Detect which cell encompasses the target text, then output its (X, Y) center coordinate. 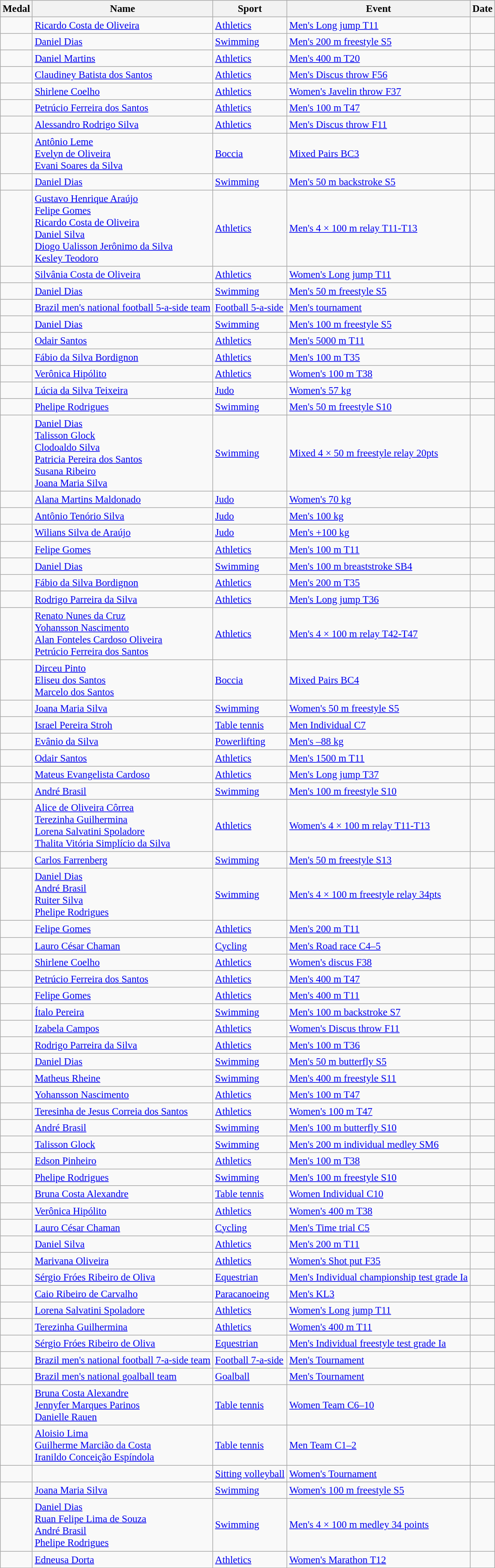
Men's Long jump T36 (379, 599)
Israel Pereira Stroh (123, 725)
Wilians Silva de Araújo (123, 533)
Men's +100 kg (379, 533)
Sport (250, 9)
Football 7-a-side (250, 1360)
Men's Discus throw F56 (379, 75)
Men's Individual championship test grade Ia (379, 1277)
Medal (17, 9)
Marivana Oliveira (123, 1261)
Men's 4 × 100 m relay T42-T47 (379, 634)
Men's 100 m T35 (379, 357)
Women's Discus throw F11 (379, 1029)
Women's 70 kg (379, 500)
Men's 200 m freestyle S5 (379, 42)
Men's Time trial C5 (379, 1228)
Goalball (250, 1377)
Sitting volleyball (250, 1474)
Men's KL3 (379, 1294)
Men's 50 m butterfly S5 (379, 1062)
Women's discus F38 (379, 962)
Antônio Tenório Silva (123, 516)
Date (483, 9)
Bruna Costa AlexandreJennyfer Marques ParinosDanielle Rauen (123, 1405)
Men's 100 m butterfly S10 (379, 1128)
Men's 50 m freestyle S10 (379, 407)
Paracanoeing (250, 1294)
Men's –88 kg (379, 742)
Women's 4 × 100 m relay T11-T13 (379, 825)
Mixed 4 × 50 m freestyle relay 20pts (379, 453)
Men's 400 m T11 (379, 995)
Men's 4 × 100 m medley 34 points (379, 1525)
Mateus Evangelista Cardoso (123, 775)
Alice de Oliveira CôrreaTerezinha GuilherminaLorena Salvatini SpoladoreThalita Vitória Simplício da Silva (123, 825)
Antônio LemeEvelyn de OliveiraEvani Soares da Silva (123, 153)
Women's 50 m freestyle S5 (379, 709)
Men's 200 m T35 (379, 582)
Men's 50 m backstroke S5 (379, 182)
Ricardo Costa de Oliveira (123, 26)
Men's 100 m breaststroke SB4 (379, 566)
Women's Tournament (379, 1474)
Bruna Costa Alexandre (123, 1195)
Men's Long jump T37 (379, 775)
Football 5-a-side (250, 308)
Claudiney Batista dos Santos (123, 75)
Brazil men's national football 5-a-side team (123, 308)
Men Team C1–2 (379, 1445)
Alessandro Rodrigo Silva (123, 125)
Edneusa Dorta (123, 1560)
Talisson Glock (123, 1145)
Men's 5000 m T11 (379, 341)
Women's 400 m T11 (379, 1327)
Men's 100 m backstroke S7 (379, 1012)
Lúcia da Silva Teixeira (123, 391)
Dirceu PintoEliseu dos SantosMarcelo dos Santos (123, 680)
Matheus Rheine (123, 1078)
Women's 100 m T38 (379, 374)
Brazil men's national goalball team (123, 1377)
Men's 400 m T47 (379, 979)
Name (123, 9)
Women's 57 kg (379, 391)
Women's 100 m T47 (379, 1112)
Daniel DiasRuan Felipe Lima de SouzaAndré BrasilPhelipe Rodrigues (123, 1525)
Women's Shot put F35 (379, 1261)
Men's Individual freestyle test grade Ia (379, 1344)
Lorena Salvatini Spoladore (123, 1310)
Men's Road race C4–5 (379, 946)
Yohansson Nascimento (123, 1095)
Mixed Pairs BC3 (379, 153)
Men's 100 m T38 (379, 1161)
Men's 4 × 100 m freestyle relay 34pts (379, 895)
Men's 400 m freestyle S11 (379, 1078)
Men's 1500 m T11 (379, 758)
Teresinha de Jesus Correia dos Santos (123, 1112)
Evânio da Silva (123, 742)
Men's 50 m freestyle S5 (379, 291)
Men's 100 m T11 (379, 549)
Izabela Campos (123, 1029)
Renato Nunes da CruzYohansson NascimentoAlan Fonteles Cardoso OliveiraPetrúcio Ferreira dos Santos (123, 634)
Silvânia Costa de Oliveira (123, 274)
Mixed Pairs BC4 (379, 680)
Brazil men's national football 7-a-side team (123, 1360)
Women's Marathon T12 (379, 1560)
Aloisio LimaGuilherme Marcião da CostaIranildo Conceição Espíndola (123, 1445)
Men's 50 m freestyle S13 (379, 860)
Daniel DiasAndré BrasilRuiter SilvaPhelipe Rodrigues (123, 895)
Caio Ribeiro de Carvalho (123, 1294)
Men's Long jump T11 (379, 26)
Daniel DiasTalisson GlockClodoaldo SilvaPatricia Pereira dos SantosSusana RibeiroJoana Maria Silva (123, 453)
Alana Martins Maldonado (123, 500)
Daniel Martins (123, 59)
Women Team C6–10 (379, 1405)
Men's 100 m freestyle S5 (379, 324)
Men's 4 × 100 m relay T11-T13 (379, 228)
Men's Discus throw F11 (379, 125)
Women Individual C10 (379, 1195)
Gustavo Henrique AraújoFelipe GomesRicardo Costa de OliveiraDaniel SilvaDiogo Ualisson Jerônimo da SilvaKesley Teodoro (123, 228)
Men's 400 m T20 (379, 59)
Men Individual C7 (379, 725)
Carlos Farrenberg (123, 860)
Women's 400 m T38 (379, 1211)
Women's 100 m freestyle S5 (379, 1491)
Terezinha Guilhermina (123, 1327)
Daniel Silva (123, 1244)
Women's Javelin throw F37 (379, 92)
Edson Pinheiro (123, 1161)
Men's 100 kg (379, 516)
Event (379, 9)
Powerlifting (250, 742)
Men's tournament (379, 308)
Men's 100 m T36 (379, 1045)
Men's 200 m individual medley SM6 (379, 1145)
Ítalo Pereira (123, 1012)
